Extract the [x, y] coordinate from the center of the cell holding the provided text.  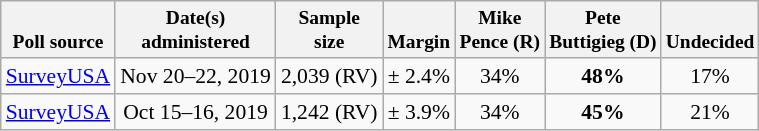
17% [710, 76]
Samplesize [330, 30]
48% [604, 76]
MikePence (R) [500, 30]
Margin [419, 30]
1,242 (RV) [330, 112]
Poll source [58, 30]
Undecided [710, 30]
45% [604, 112]
± 3.9% [419, 112]
Date(s)administered [196, 30]
PeteButtigieg (D) [604, 30]
2,039 (RV) [330, 76]
Oct 15–16, 2019 [196, 112]
Nov 20–22, 2019 [196, 76]
21% [710, 112]
± 2.4% [419, 76]
